Output the (X, Y) coordinate of the center of the cell containing the given text.  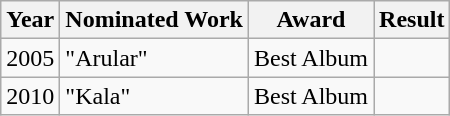
2005 (30, 58)
Nominated Work (154, 20)
Year (30, 20)
Result (412, 20)
"Kala" (154, 96)
Award (310, 20)
"Arular" (154, 58)
2010 (30, 96)
